Locate the cell with the specified text and output its [x, y] center coordinate. 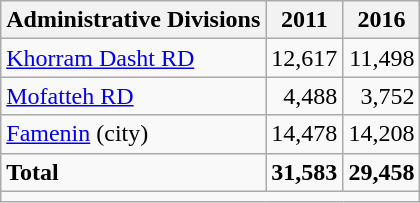
11,498 [382, 58]
4,488 [304, 96]
14,478 [304, 134]
Total [134, 172]
31,583 [304, 172]
12,617 [304, 58]
2016 [382, 20]
Famenin (city) [134, 134]
3,752 [382, 96]
Administrative Divisions [134, 20]
Khorram Dasht RD [134, 58]
29,458 [382, 172]
14,208 [382, 134]
Mofatteh RD [134, 96]
2011 [304, 20]
